Output the [x, y] coordinate of the center of the cell containing the given text.  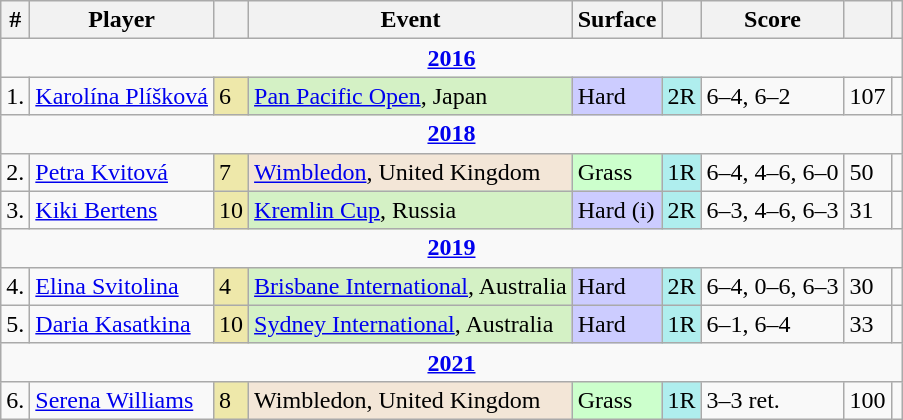
31 [868, 210]
2018 [452, 134]
Sydney International, Australia [411, 324]
6 [232, 96]
3. [16, 210]
Hard (i) [617, 210]
6–1, 6–4 [772, 324]
Daria Kasatkina [122, 324]
6–4, 0–6, 6–3 [772, 286]
30 [868, 286]
6–4, 6–2 [772, 96]
1. [16, 96]
Kremlin Cup, Russia [411, 210]
2. [16, 172]
50 [868, 172]
2019 [452, 248]
Elina Svitolina [122, 286]
8 [232, 400]
Karolína Plíšková [122, 96]
6–3, 4–6, 6–3 [772, 210]
Score [772, 20]
7 [232, 172]
6. [16, 400]
2021 [452, 362]
Surface [617, 20]
Petra Kvitová [122, 172]
Serena Williams [122, 400]
4 [232, 286]
5. [16, 324]
107 [868, 96]
Player [122, 20]
100 [868, 400]
Kiki Bertens [122, 210]
2016 [452, 58]
6–4, 4–6, 6–0 [772, 172]
3–3 ret. [772, 400]
# [16, 20]
4. [16, 286]
Brisbane International, Australia [411, 286]
33 [868, 324]
Event [411, 20]
Pan Pacific Open, Japan [411, 96]
